Scan for the cell matching the given text and deliver its (X, Y) coordinate at center. 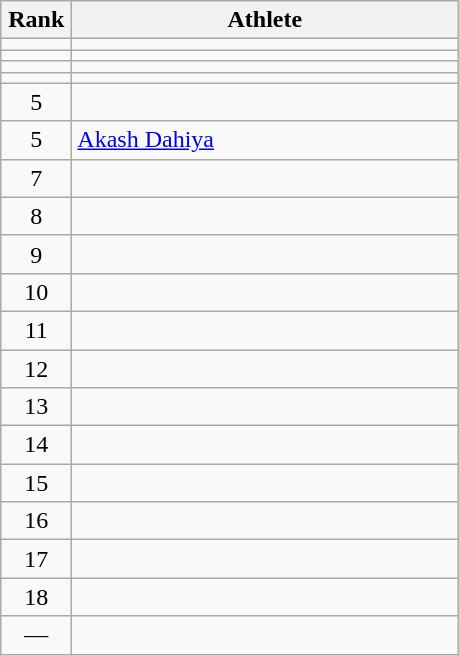
11 (36, 330)
12 (36, 369)
17 (36, 559)
18 (36, 597)
10 (36, 292)
— (36, 635)
14 (36, 445)
7 (36, 178)
9 (36, 254)
13 (36, 407)
16 (36, 521)
Athlete (265, 20)
15 (36, 483)
Rank (36, 20)
8 (36, 216)
Akash Dahiya (265, 140)
